Find where the given text appears and provide that cell's center as (X, Y) coordinate. 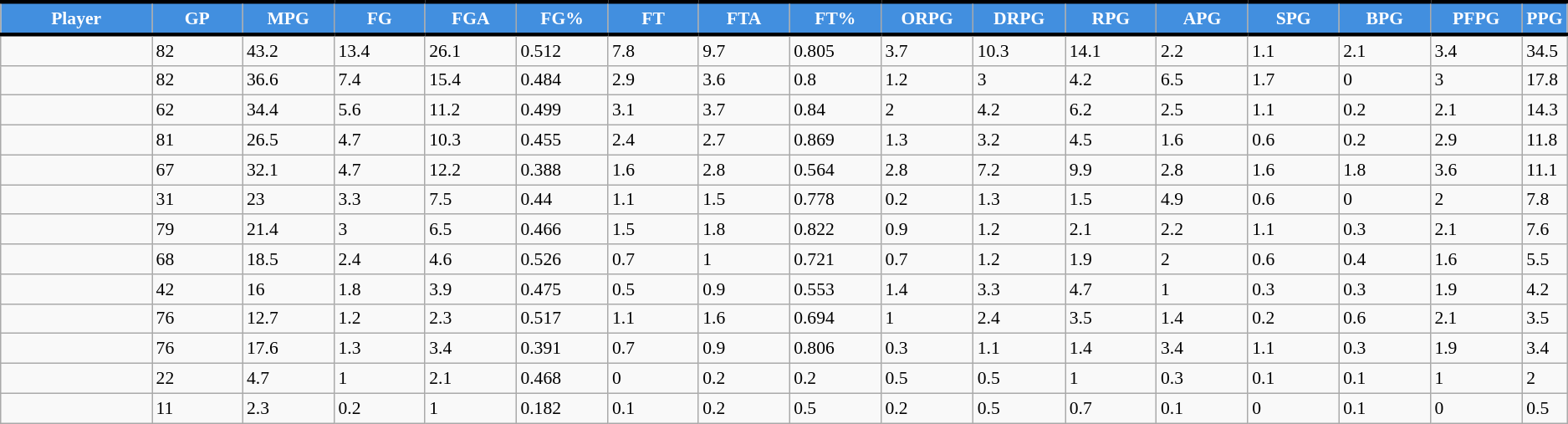
0.553 (835, 289)
21.4 (288, 230)
0.526 (562, 259)
MPG (288, 18)
PPG (1545, 18)
11.8 (1545, 140)
13.4 (380, 50)
FT (653, 18)
9.9 (1111, 170)
0.466 (562, 230)
17.8 (1545, 80)
0.517 (562, 319)
FGA (470, 18)
67 (197, 170)
6.2 (1111, 110)
34.5 (1545, 50)
12.7 (288, 319)
0.8 (835, 80)
34.4 (288, 110)
0.694 (835, 319)
62 (197, 110)
79 (197, 230)
0.484 (562, 80)
0.805 (835, 50)
BPG (1385, 18)
22 (197, 379)
43.2 (288, 50)
3.1 (653, 110)
0.564 (835, 170)
11 (197, 408)
4.6 (470, 259)
0.388 (562, 170)
0.869 (835, 140)
0.806 (835, 349)
3.2 (1019, 140)
11.2 (470, 110)
14.3 (1545, 110)
7.4 (380, 80)
3.9 (470, 289)
5.6 (380, 110)
0.475 (562, 289)
1.7 (1293, 80)
Player (77, 18)
18.5 (288, 259)
4.9 (1203, 200)
0.822 (835, 230)
FG% (562, 18)
32.1 (288, 170)
DRPG (1019, 18)
0.84 (835, 110)
68 (197, 259)
FTA (744, 18)
0.455 (562, 140)
RPG (1111, 18)
7.5 (470, 200)
12.2 (470, 170)
31 (197, 200)
26.1 (470, 50)
9.7 (744, 50)
81 (197, 140)
0.4 (1385, 259)
0.512 (562, 50)
0.499 (562, 110)
36.6 (288, 80)
11.1 (1545, 170)
15.4 (470, 80)
23 (288, 200)
2.5 (1203, 110)
0.468 (562, 379)
0.44 (562, 200)
7.2 (1019, 170)
FT% (835, 18)
PFPG (1476, 18)
42 (197, 289)
14.1 (1111, 50)
FG (380, 18)
7.6 (1545, 230)
0.391 (562, 349)
0.182 (562, 408)
16 (288, 289)
ORPG (927, 18)
GP (197, 18)
SPG (1293, 18)
5.5 (1545, 259)
26.5 (288, 140)
4.5 (1111, 140)
17.6 (288, 349)
0.721 (835, 259)
2.7 (744, 140)
APG (1203, 18)
0.778 (835, 200)
